For the text-containing cell, return its midpoint in [x, y] coordinate format. 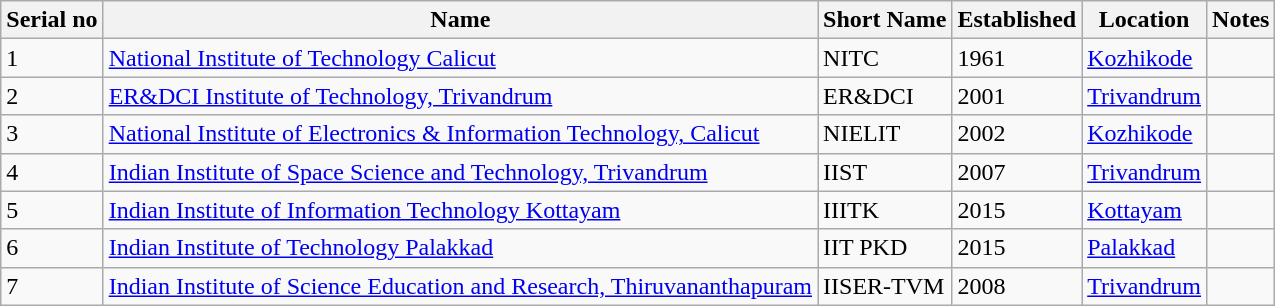
IIITK [885, 210]
2007 [1017, 172]
IIST [885, 172]
6 [52, 248]
Indian Institute of Science Education and Research, Thiruvananthapuram [460, 286]
IIT PKD [885, 248]
3 [52, 134]
2002 [1017, 134]
Serial no [52, 20]
NITC [885, 58]
2001 [1017, 96]
Short Name [885, 20]
Location [1144, 20]
Name [460, 20]
Kottayam [1144, 210]
Indian Institute of Information Technology Kottayam [460, 210]
1 [52, 58]
Notes [1241, 20]
5 [52, 210]
7 [52, 286]
ER&DCI Institute of Technology, Trivandrum [460, 96]
4 [52, 172]
National Institute of Electronics & Information Technology, Calicut [460, 134]
Established [1017, 20]
1961 [1017, 58]
2008 [1017, 286]
ER&DCI [885, 96]
IISER-TVM [885, 286]
Indian Institute of Space Science and Technology, Trivandrum [460, 172]
NIELIT [885, 134]
2 [52, 96]
National Institute of Technology Calicut [460, 58]
Indian Institute of Technology Palakkad [460, 248]
Palakkad [1144, 248]
